Detect which cell encompasses the target text, then output its [X, Y] center coordinate. 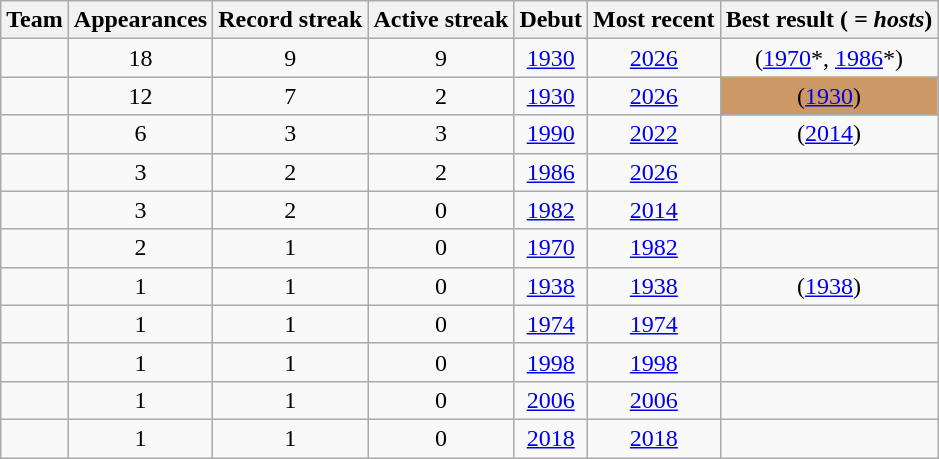
2014 [654, 210]
Most recent [654, 20]
2022 [654, 134]
(1970*, 1986*) [829, 58]
(1938) [829, 286]
Record streak [290, 20]
7 [290, 96]
Active streak [441, 20]
Team [35, 20]
1986 [551, 172]
6 [140, 134]
18 [140, 58]
1970 [551, 248]
12 [140, 96]
Debut [551, 20]
Best result ( = hosts) [829, 20]
Appearances [140, 20]
(1930) [829, 96]
1990 [551, 134]
(2014) [829, 134]
